Pinpoint the cell where the given text exists, returning its [X, Y] midpoint coordinate. 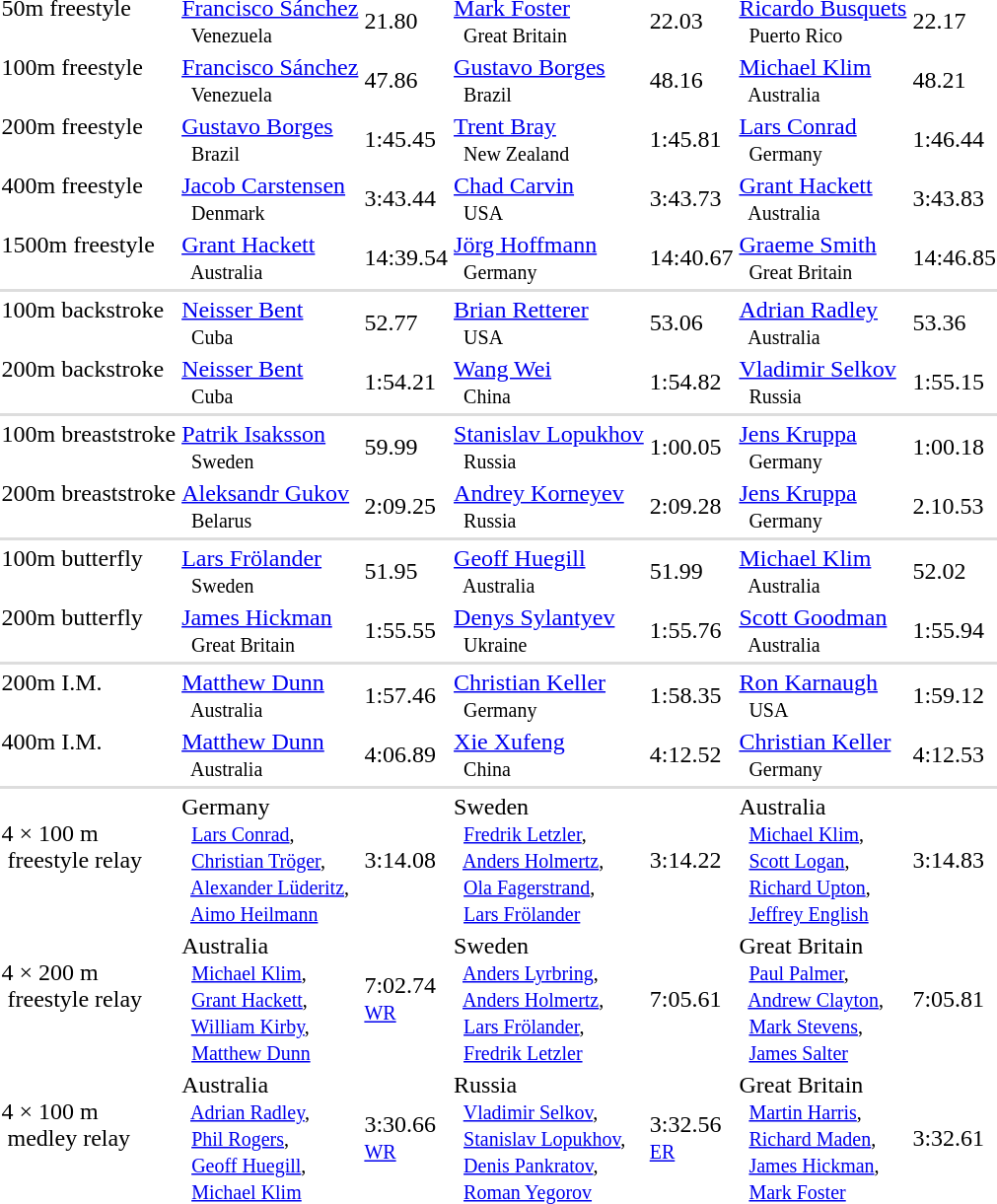
1:57.46 [406, 696]
Denys Sylantyev Ukraine [549, 631]
1:00.05 [691, 448]
4:12.52 [691, 755]
Jörg Hoffmann Germany [549, 258]
Sweden Fredrik Letzler, Anders Holmertz, Ola Fagerstrand, Lars Frölander [549, 860]
51.99 [691, 572]
100m backstroke [89, 323]
100m freestyle [89, 81]
1500m freestyle [89, 258]
1:54.21 [406, 383]
52.77 [406, 323]
3:14.22 [691, 860]
Australia Michael Klim, Grant Hackett, William Kirby, Matthew Dunn [270, 999]
3:14.08 [406, 860]
Geoff Huegill Australia [549, 572]
51.95 [406, 572]
Chad Carvin USA [549, 199]
3:43.44 [406, 199]
Australia Michael Klim, Scott Logan, Richard Upton, Jeffrey English [822, 860]
Brian Retterer USA [549, 323]
Andrey Korneyev Russia [549, 507]
400m I.M. [89, 755]
7:02.74 WR [406, 999]
Scott Goodman Australia [822, 631]
Sweden Anders Lyrbring, Anders Holmertz, Lars Frölander, Fredrik Letzler [549, 999]
2:09.25 [406, 507]
Trent Bray New Zealand [549, 140]
48.16 [691, 81]
Lars Conrad Germany [822, 140]
200m I.M. [89, 696]
1:58.35 [691, 696]
Vladimir Selkov Russia [822, 383]
Germany Lars Conrad, Christian Tröger, Alexander Lüderitz, Aimo Heilmann [270, 860]
4 × 200 m freestyle relay [89, 999]
Aleksandr Gukov Belarus [270, 507]
Francisco Sánchez Venezuela [270, 81]
59.99 [406, 448]
14:40.67 [691, 258]
3:43.73 [691, 199]
Lars Frölander Sweden [270, 572]
14:39.54 [406, 258]
1:55.76 [691, 631]
47.86 [406, 81]
Great Britain Paul Palmer, Andrew Clayton, Mark Stevens, James Salter [822, 999]
4 × 100 m freestyle relay [89, 860]
53.06 [691, 323]
7:05.61 [691, 999]
200m breaststroke [89, 507]
Xie Xufeng China [549, 755]
1:45.81 [691, 140]
200m backstroke [89, 383]
1:54.82 [691, 383]
1:45.45 [406, 140]
100m butterfly [89, 572]
4:06.89 [406, 755]
200m freestyle [89, 140]
Jacob Carstensen Denmark [270, 199]
Adrian Radley Australia [822, 323]
Patrik Isaksson Sweden [270, 448]
1:55.55 [406, 631]
400m freestyle [89, 199]
James Hickman Great Britain [270, 631]
Graeme Smith Great Britain [822, 258]
Stanislav Lopukhov Russia [549, 448]
100m breaststroke [89, 448]
200m butterfly [89, 631]
2:09.28 [691, 507]
Wang Wei China [549, 383]
Ron Karnaugh USA [822, 696]
